Find where the given text appears and provide that cell's center as (x, y) coordinate. 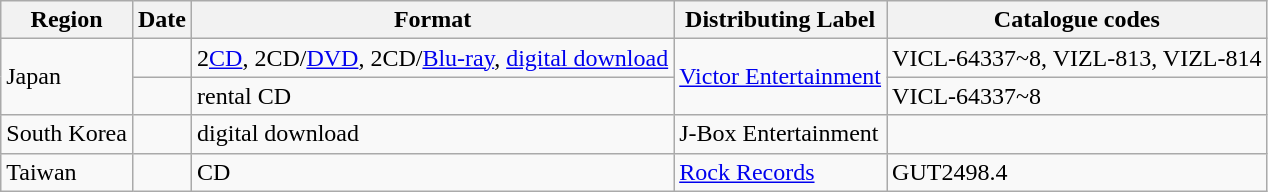
J-Box Entertainment (780, 134)
South Korea (67, 134)
VICL-64337~8 (1077, 96)
Catalogue codes (1077, 20)
VICL-64337~8, VIZL-813, VIZL-814 (1077, 58)
Rock Records (780, 172)
GUT2498.4 (1077, 172)
Format (433, 20)
Taiwan (67, 172)
digital download (433, 134)
rental CD (433, 96)
2CD, 2CD/DVD, 2CD/Blu-ray, digital download (433, 58)
Distributing Label (780, 20)
Victor Entertainment (780, 77)
CD (433, 172)
Date (162, 20)
Region (67, 20)
Japan (67, 77)
